Determine the (x, y) coordinate at the center of the cell enclosing the given text.  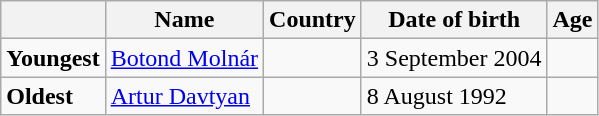
3 September 2004 (454, 58)
Artur Davtyan (184, 96)
Youngest (53, 58)
Date of birth (454, 20)
Name (184, 20)
Botond Molnár (184, 58)
Oldest (53, 96)
Country (313, 20)
Age (572, 20)
8 August 1992 (454, 96)
